Output the [X, Y] coordinate of the center of the cell containing the given text.  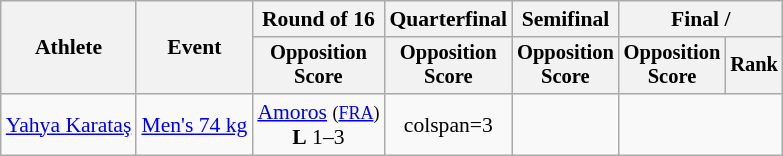
Final / [701, 19]
Semifinal [566, 19]
Event [194, 48]
colspan=3 [448, 124]
Rank [754, 66]
Men's 74 kg [194, 124]
Amoros (FRA) L 1–3 [318, 124]
Quarterfinal [448, 19]
Round of 16 [318, 19]
Athlete [69, 48]
Yahya Karataş [69, 124]
